Find where the given text appears and provide that cell's center as [X, Y] coordinate. 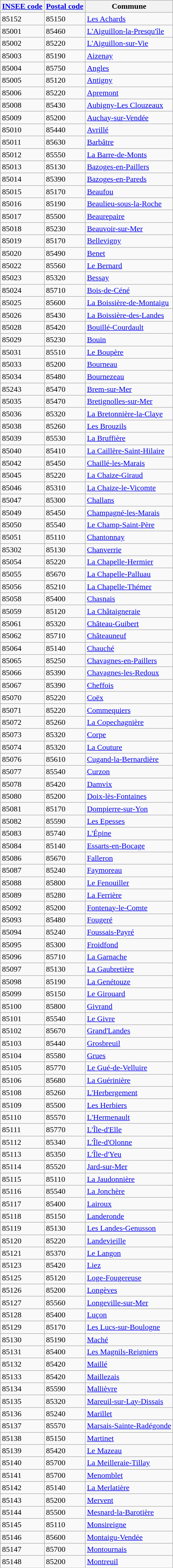
85105 [22, 1068]
La Chaize-Giraud [129, 475]
85100 [22, 1006]
La Copechagnière [129, 722]
85001 [22, 31]
85104 [22, 1056]
L'Herbergement [129, 1093]
85029 [22, 340]
Le Gué-de-Velluire [129, 1068]
85350 [64, 1155]
85009 [22, 117]
85250 [64, 661]
La Merlatière [129, 1488]
85144 [22, 1512]
Le Girouard [129, 994]
Coëx [129, 698]
Curzon [129, 772]
Commune [129, 6]
Fontenay-le-Comte [129, 907]
Commequiers [129, 710]
85010 [22, 130]
85054 [22, 562]
85062 [22, 636]
Barbâtre [129, 142]
85045 [22, 475]
85092 [22, 907]
Fougeré [129, 920]
La Châtaigneraie [129, 611]
Montaigu-Vendée [129, 1537]
Longeville-sur-Mer [129, 1302]
85031 [22, 352]
Les Magnils-Reigniers [129, 1352]
Le Langon [129, 1253]
85125 [22, 1278]
85014 [22, 179]
85095 [22, 945]
85035 [22, 401]
Martinet [129, 1438]
85131 [22, 1352]
85133 [22, 1377]
85042 [22, 463]
85074 [22, 747]
85034 [22, 377]
Avrillé [129, 130]
Les Landes-Genusson [129, 1228]
Le Boupère [129, 352]
85280 [64, 895]
85103 [22, 1043]
Bournezeau [129, 377]
Maillé [129, 1364]
Chantonnay [129, 537]
La Boissière-de-Montaigu [129, 303]
La Genétouze [129, 982]
La Gaubretière [129, 969]
La Bruffière [129, 438]
Aizenay [129, 56]
85127 [22, 1302]
85067 [22, 685]
85550 [64, 155]
85023 [22, 278]
85038 [22, 426]
85310 [64, 488]
85118 [22, 1216]
85088 [22, 883]
Chanverrie [129, 550]
Essarts-en-Bocage [129, 846]
85086 [22, 858]
Bretignolles-sur-Mer [129, 401]
L'Aiguillon-sur-Vie [129, 43]
85076 [22, 760]
Grand'Landes [129, 1031]
Monsireigne [129, 1525]
85098 [22, 982]
Apremont [129, 93]
Bellevigny [129, 241]
Jard-sur-Mer [129, 1167]
85530 [64, 438]
85137 [22, 1426]
Luçon [129, 1315]
85056 [22, 587]
Les Achards [129, 19]
Mesnard-la-Barotière [129, 1512]
Les Herbiers [129, 1105]
85018 [22, 229]
85146 [22, 1537]
Chasnais [129, 599]
85152 [22, 19]
La Chapelle-Palluau [129, 574]
85033 [22, 365]
85126 [22, 1290]
Bazoges-en-Paillers [129, 167]
85008 [22, 105]
Champagné-les-Marais [129, 512]
85020 [22, 253]
85072 [22, 722]
85114 [22, 1167]
Chaillé-les-Marais [129, 463]
Bazoges-en-Pareds [129, 179]
85084 [22, 846]
85111 [22, 1130]
85066 [22, 673]
85055 [22, 574]
85141 [22, 1475]
85135 [22, 1401]
Marillet [129, 1414]
85089 [22, 895]
85340 [64, 1142]
Benet [129, 253]
Doix-lès-Fontaines [129, 796]
Brem-sur-Mer [129, 389]
85123 [22, 1265]
Chavagnes-en-Paillers [129, 661]
85011 [22, 142]
85083 [22, 833]
85046 [22, 488]
85302 [22, 550]
85510 [64, 352]
85051 [22, 537]
85106 [22, 1080]
Bessay [129, 278]
85039 [22, 438]
Beaufou [129, 192]
85128 [22, 1315]
Le Bernard [129, 266]
85017 [22, 216]
Liez [129, 1265]
Dompierre-sur-Yon [129, 809]
85460 [64, 31]
85113 [22, 1155]
L'Hermenault [129, 1117]
85117 [22, 1204]
85036 [22, 414]
85019 [22, 241]
85093 [22, 920]
Le Mazeau [129, 1451]
Chauché [129, 648]
85148 [22, 1562]
85040 [22, 451]
Les Lucs-sur-Boulogne [129, 1327]
85024 [22, 290]
Beaulieu-sous-la-Roche [129, 204]
Cugand-la-Bernardière [129, 760]
Faymoreau [129, 870]
85680 [64, 1080]
85102 [22, 1031]
La Boissière-des-Landes [129, 315]
85740 [64, 833]
85109 [22, 1105]
La Chaize-le-Vicomte [129, 488]
85077 [22, 772]
85119 [22, 1228]
85630 [64, 142]
L'Île-d'Elle [129, 1130]
85006 [22, 93]
85097 [22, 969]
85520 [64, 1167]
Grues [129, 1056]
Menomblet [129, 1475]
85370 [64, 1253]
La Jonchère [129, 1191]
Froidfond [129, 945]
85081 [22, 809]
85002 [22, 43]
La Bretonnière-la-Claye [129, 414]
Montreuil [129, 1562]
85005 [22, 80]
Challans [129, 500]
Corpe [129, 735]
L'Île-d'Yeu [129, 1155]
85210 [64, 587]
85016 [22, 204]
La Caillère-Saint-Hilaire [129, 451]
Beauvoir-sur-Mer [129, 229]
85025 [22, 303]
85059 [22, 611]
Bourneau [129, 365]
85050 [22, 525]
Bouillé-Courdault [129, 327]
Damvix [129, 784]
85116 [22, 1191]
85028 [22, 327]
L'Épine [129, 833]
Aubigny-Les Clouzeaux [129, 105]
85071 [22, 710]
La Barre-de-Monts [129, 155]
85013 [22, 167]
85073 [22, 735]
Le Givre [129, 1019]
85580 [64, 1056]
Mareuil-sur-Lay-Dissais [129, 1401]
85061 [22, 624]
Cheffois [129, 685]
Maillezais [129, 1377]
Foussais-Payré [129, 932]
Landevieille [129, 1241]
Lairoux [129, 1204]
85129 [22, 1327]
Bouin [129, 340]
Landeronde [129, 1216]
Falleron [129, 858]
85082 [22, 821]
85142 [22, 1488]
Montournais [129, 1550]
85108 [22, 1093]
La Jaudonnière [129, 1179]
Grosbreuil [129, 1043]
85121 [22, 1253]
La Ferrière [129, 895]
85115 [22, 1179]
La Chapelle-Thémer [129, 587]
85145 [22, 1525]
Mervent [129, 1500]
Loge-Fougereuse [129, 1278]
85080 [22, 796]
Longèves [129, 1290]
85143 [22, 1500]
85147 [22, 1550]
Châteauneuf [129, 636]
Maché [129, 1340]
Bois-de-Céné [129, 290]
Marsais-Sainte-Radégonde [129, 1426]
85094 [22, 932]
85026 [22, 315]
85136 [22, 1414]
85049 [22, 512]
85022 [22, 266]
85112 [22, 1142]
85012 [22, 155]
85070 [22, 698]
85132 [22, 1364]
85099 [22, 994]
L'Aiguillon-la-Presqu'île [129, 31]
85610 [64, 760]
85410 [64, 451]
85064 [22, 648]
Mallièvre [129, 1389]
85078 [22, 784]
85047 [22, 500]
85243 [22, 389]
La Garnache [129, 957]
85139 [22, 1451]
Chavagnes-les-Redoux [129, 673]
85138 [22, 1438]
85058 [22, 599]
85750 [64, 68]
85003 [22, 56]
85096 [22, 957]
La Couture [129, 747]
85065 [22, 661]
Les Brouzils [129, 426]
L'Île-d'Olonne [129, 1142]
INSEE code [22, 6]
85101 [22, 1019]
85087 [22, 870]
85134 [22, 1389]
La Guérinière [129, 1080]
Le Fenouiller [129, 883]
Givrand [129, 1006]
Postal code [64, 6]
85004 [22, 68]
85015 [22, 192]
85490 [64, 253]
Auchay-sur-Vendée [129, 117]
Antigny [129, 80]
Le Champ-Saint-Père [129, 525]
Angles [129, 68]
La Chapelle-Hermier [129, 562]
Les Epesses [129, 821]
Château-Guibert [129, 624]
Beaurepaire [129, 216]
La Meilleraie-Tillay [129, 1463]
